Extract the [x, y] coordinate from the center of the cell holding the provided text.  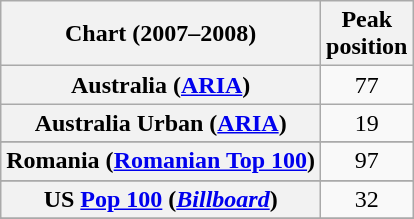
Peakposition [367, 34]
97 [367, 161]
19 [367, 123]
US Pop 100 (Billboard) [161, 199]
77 [367, 85]
Australia (ARIA) [161, 85]
Australia Urban (ARIA) [161, 123]
Chart (2007–2008) [161, 34]
32 [367, 199]
Romania (Romanian Top 100) [161, 161]
